For the text-containing cell, return its midpoint in (x, y) coordinate format. 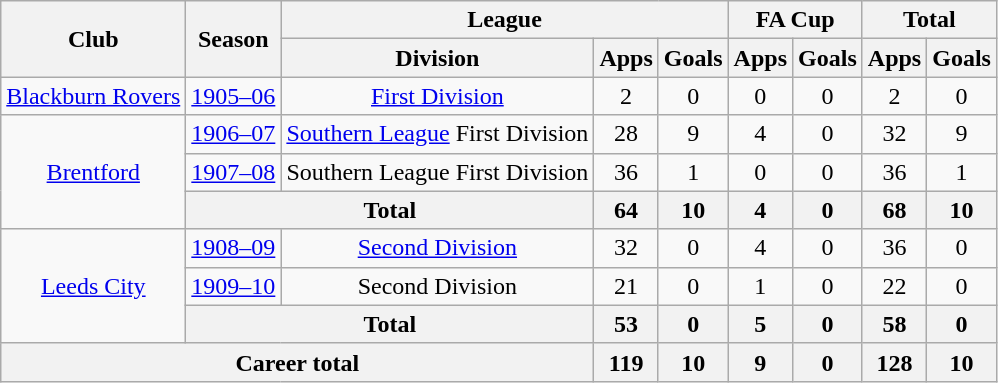
58 (894, 324)
21 (626, 286)
28 (626, 134)
Season (234, 39)
119 (626, 362)
1909–10 (234, 286)
64 (626, 210)
FA Cup (795, 20)
Career total (298, 362)
22 (894, 286)
1905–06 (234, 96)
128 (894, 362)
First Division (438, 96)
53 (626, 324)
Division (438, 58)
Club (94, 39)
1908–09 (234, 248)
Leeds City (94, 286)
Brentford (94, 172)
1907–08 (234, 172)
1906–07 (234, 134)
Blackburn Rovers (94, 96)
League (504, 20)
5 (760, 324)
68 (894, 210)
